Identify which cell holds the provided text, then report its (X, Y) central coordinate. 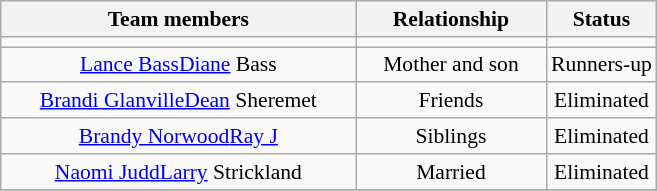
Married (451, 172)
Team members (178, 19)
Brandi GlanvilleDean Sheremet (178, 101)
Brandy NorwoodRay J (178, 136)
Relationship (451, 19)
Runners-up (602, 65)
Mother and son (451, 65)
Lance BassDiane Bass (178, 65)
Naomi JuddLarry Strickland (178, 172)
Siblings (451, 136)
Status (602, 19)
Friends (451, 101)
